Extract the (x, y) coordinate from the center of the cell holding the provided text.  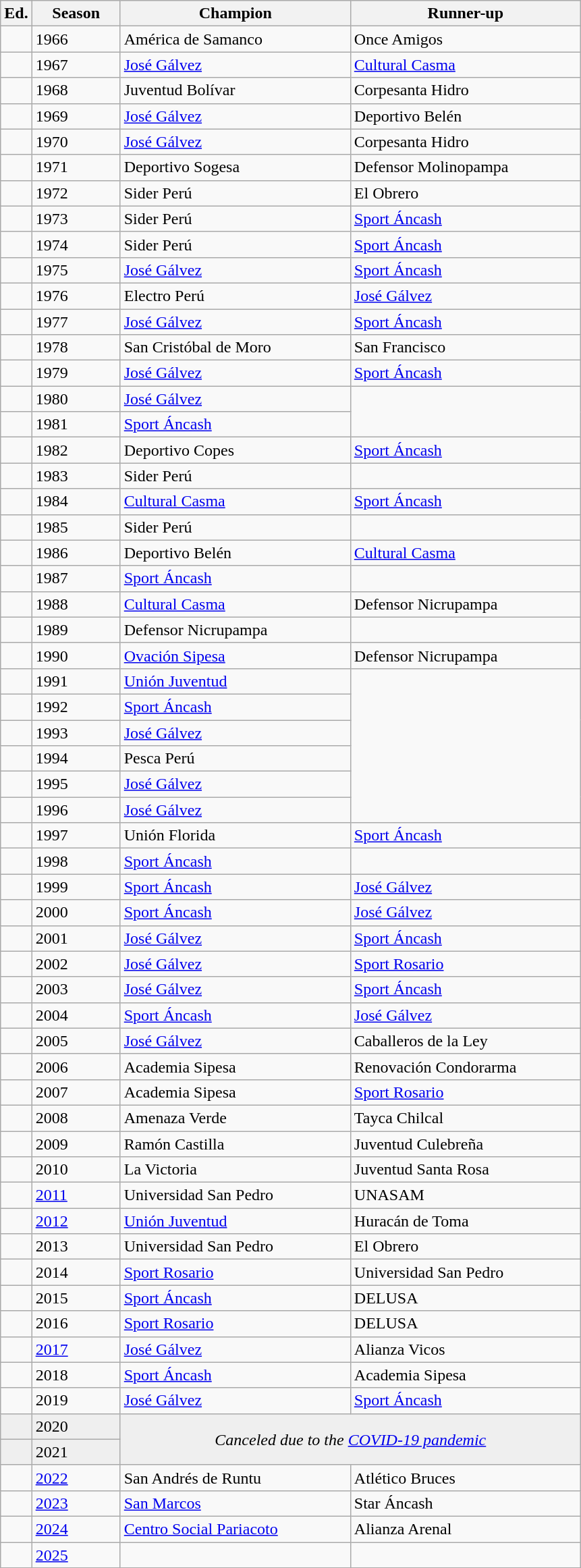
1989 (76, 630)
1980 (76, 399)
1996 (76, 810)
San Andrés de Runtu (235, 1478)
2016 (76, 1324)
Canceled due to the COVID-19 pandemic (350, 1439)
1995 (76, 784)
2004 (76, 1015)
1994 (76, 759)
1966 (76, 39)
Tayca Chilcal (466, 1118)
Unión Florida (235, 836)
Electro Perú (235, 296)
1973 (76, 219)
2017 (76, 1349)
1981 (76, 425)
Champion (235, 13)
Juventud Culebreña (466, 1144)
1979 (76, 373)
1968 (76, 90)
Pesca Perú (235, 759)
Defensor Molinopampa (466, 167)
1974 (76, 244)
Deportivo Copes (235, 450)
1972 (76, 193)
Ovación Sipesa (235, 655)
1976 (76, 296)
2003 (76, 990)
1997 (76, 836)
San Cristóbal de Moro (235, 348)
Deportivo Sogesa (235, 167)
2007 (76, 1092)
2023 (76, 1503)
1977 (76, 322)
Amenaza Verde (235, 1118)
1983 (76, 476)
2008 (76, 1118)
América de Samanco (235, 39)
Runner-up (466, 13)
1992 (76, 707)
2020 (76, 1426)
San Marcos (235, 1503)
Juventud Bolívar (235, 90)
2002 (76, 964)
Once Amigos (466, 39)
1999 (76, 887)
Huracán de Toma (466, 1221)
2018 (76, 1375)
1982 (76, 450)
1987 (76, 578)
2022 (76, 1478)
2011 (76, 1195)
UNASAM (466, 1195)
1970 (76, 142)
2021 (76, 1452)
2001 (76, 938)
1986 (76, 553)
2025 (76, 1555)
2024 (76, 1529)
1993 (76, 732)
Ramón Castilla (235, 1144)
2012 (76, 1221)
Atlético Bruces (466, 1478)
Alianza Arenal (466, 1529)
2015 (76, 1298)
Star Áncash (466, 1503)
2009 (76, 1144)
Ed. (16, 13)
2005 (76, 1041)
Centro Social Pariacoto (235, 1529)
Alianza Vicos (466, 1349)
2006 (76, 1066)
2019 (76, 1401)
2013 (76, 1247)
1990 (76, 655)
Renovación Condorarma (466, 1066)
Juventud Santa Rosa (466, 1170)
San Francisco (466, 348)
1985 (76, 527)
1971 (76, 167)
1975 (76, 270)
1984 (76, 502)
1988 (76, 604)
La Victoria (235, 1170)
Caballeros de la Ley (466, 1041)
1991 (76, 681)
2000 (76, 913)
1967 (76, 65)
1978 (76, 348)
2014 (76, 1272)
Season (76, 13)
1969 (76, 116)
1998 (76, 861)
2010 (76, 1170)
